Capture the cell that displays the provided text and extract its [X, Y] central coordinate. 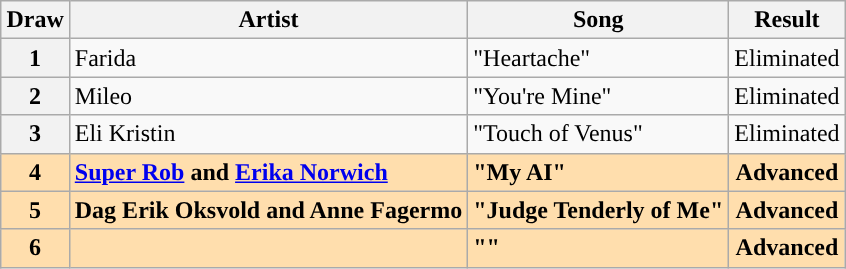
1 [35, 58]
"Touch of Venus" [598, 134]
2 [35, 96]
5 [35, 210]
Eli Kristin [268, 134]
Dag Erik Oksvold and Anne Fagermo [268, 210]
"Judge Tenderly of Me" [598, 210]
"You're Mine" [598, 96]
Artist [268, 20]
Super Rob and Erika Norwich [268, 172]
"" [598, 248]
4 [35, 172]
Mileo [268, 96]
Song [598, 20]
6 [35, 248]
Result [787, 20]
"My AI" [598, 172]
Draw [35, 20]
"Heartache" [598, 58]
3 [35, 134]
Farida [268, 58]
